Pinpoint the cell where the given text exists, returning its (x, y) midpoint coordinate. 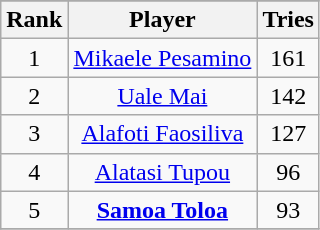
93 (288, 210)
Mikaele Pesamino (162, 58)
Rank (34, 20)
161 (288, 58)
Samoa Toloa (162, 210)
2 (34, 96)
Alatasi Tupou (162, 172)
3 (34, 134)
4 (34, 172)
Player (162, 20)
127 (288, 134)
96 (288, 172)
Alafoti Faosiliva (162, 134)
Tries (288, 20)
5 (34, 210)
142 (288, 96)
1 (34, 58)
Uale Mai (162, 96)
